Search for the cell housing the specified text and yield its (x, y) center coordinate. 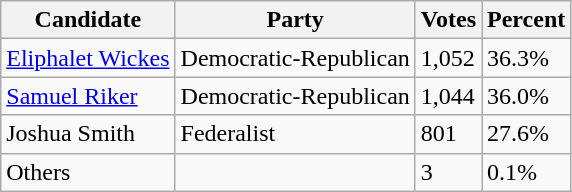
Joshua Smith (88, 134)
Candidate (88, 20)
36.3% (526, 58)
0.1% (526, 172)
801 (448, 134)
3 (448, 172)
Percent (526, 20)
27.6% (526, 134)
Votes (448, 20)
Eliphalet Wickes (88, 58)
Federalist (295, 134)
1,044 (448, 96)
36.0% (526, 96)
Party (295, 20)
1,052 (448, 58)
Others (88, 172)
Samuel Riker (88, 96)
